Extract the (x, y) coordinate from the center of the cell holding the provided text.  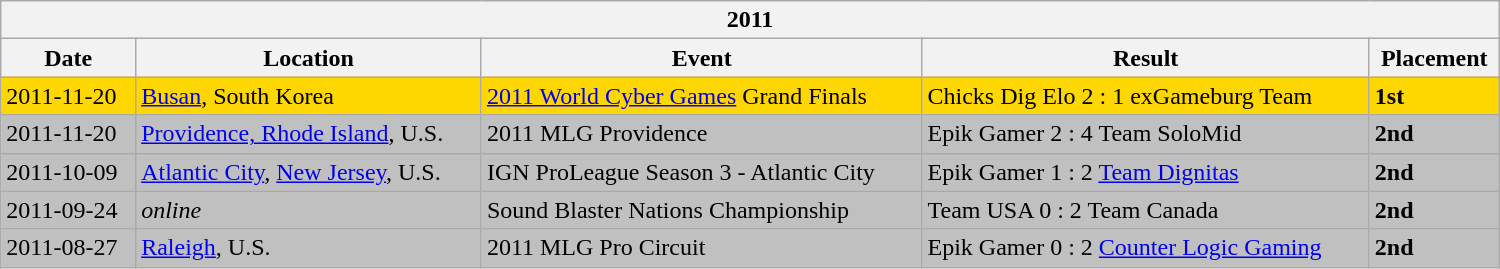
2011 MLG Providence (702, 134)
IGN ProLeague Season 3 - Atlantic City (702, 172)
2011 (750, 20)
Atlantic City, New Jersey, U.S. (309, 172)
Epik Gamer 1 : 2 Team Dignitas (1146, 172)
Epik Gamer 2 : 4 Team SoloMid (1146, 134)
2011 MLG Pro Circuit (702, 248)
Sound Blaster Nations Championship (702, 210)
Placement (1434, 58)
1st (1434, 96)
Busan, South Korea (309, 96)
Location (309, 58)
2011-08-27 (68, 248)
Providence, Rhode Island, U.S. (309, 134)
Chicks Dig Elo 2 : 1 exGameburg Team (1146, 96)
Team USA 0 : 2 Team Canada (1146, 210)
Date (68, 58)
Raleigh, U.S. (309, 248)
2011 World Cyber Games Grand Finals (702, 96)
online (309, 210)
2011-10-09 (68, 172)
2011-09-24 (68, 210)
Result (1146, 58)
Event (702, 58)
Epik Gamer 0 : 2 Counter Logic Gaming (1146, 248)
